Search for the cell housing the specified text and yield its [X, Y] center coordinate. 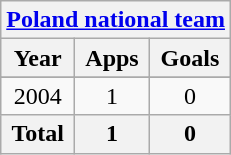
2004 [38, 96]
Poland national team [116, 20]
Apps [112, 58]
Year [38, 58]
Goals [190, 58]
Total [38, 134]
